Return the (x, y) coordinate for the center point of the cell that contains the specified text.  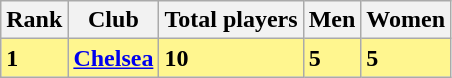
Total players (231, 20)
Club (114, 20)
Women (406, 20)
Chelsea (114, 58)
Men (332, 20)
1 (34, 58)
10 (231, 58)
Rank (34, 20)
